Provide the (x, y) coordinate of the cell's center where the given text is located.  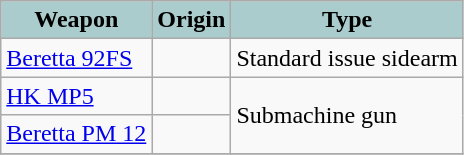
Weapon (76, 20)
Origin (192, 20)
Standard issue sidearm (347, 58)
Type (347, 20)
HK MP5 (76, 96)
Submachine gun (347, 115)
Beretta 92FS (76, 58)
Beretta PM 12 (76, 134)
